Detect which cell encompasses the target text, then output its [x, y] center coordinate. 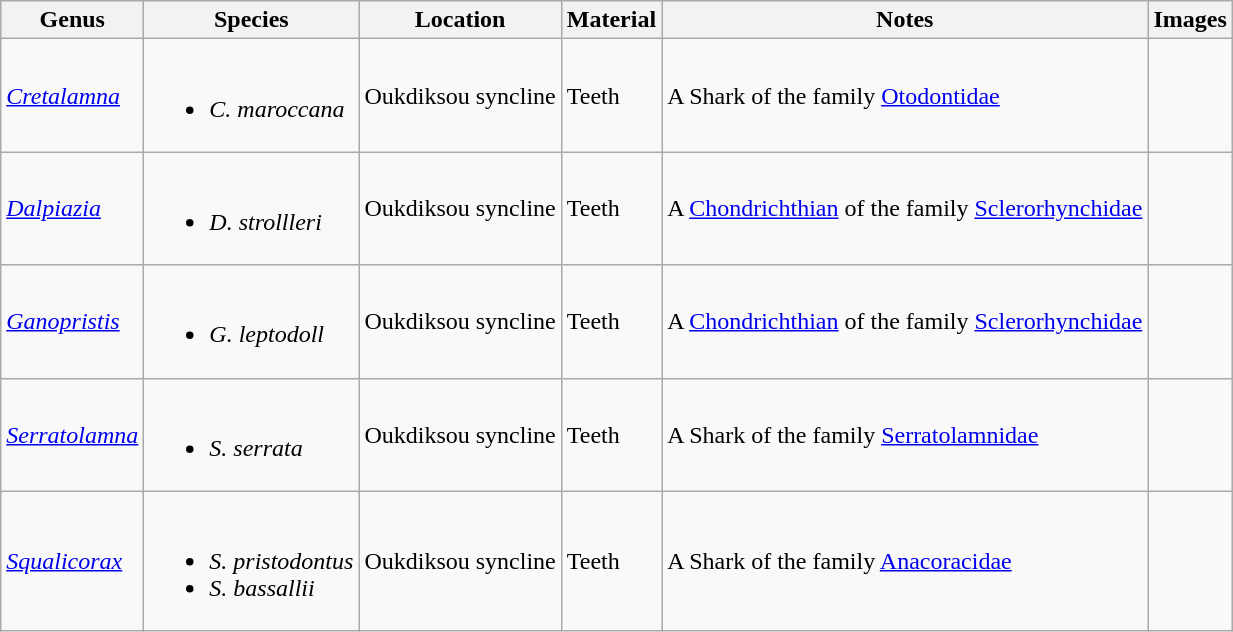
Images [1190, 20]
Genus [72, 20]
S. pristodontusS. bassallii [252, 561]
Species [252, 20]
D. strollleri [252, 208]
Location [460, 20]
C. maroccana [252, 96]
Serratolamna [72, 434]
Cretalamna [72, 96]
A Shark of the family Otodontidae [905, 96]
A Shark of the family Anacoracidae [905, 561]
Ganopristis [72, 322]
Notes [905, 20]
Dalpiazia [72, 208]
S. serrata [252, 434]
G. leptodoll [252, 322]
Material [611, 20]
A Shark of the family Serratolamnidae [905, 434]
Squalicorax [72, 561]
